Search for the cell housing the specified text and yield its (x, y) center coordinate. 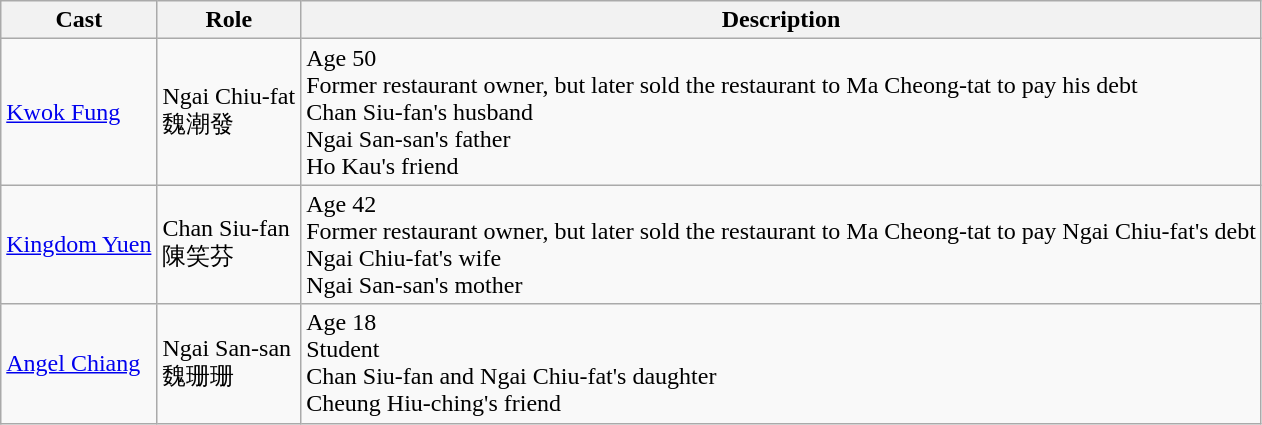
Ngai San-san 魏珊珊 (229, 364)
Ngai Chiu-fat 魏潮發 (229, 112)
Angel Chiang (79, 364)
Age 42Former restaurant owner, but later sold the restaurant to Ma Cheong-tat to pay Ngai Chiu-fat's debt Ngai Chiu-fat's wife Ngai San-san's mother (782, 244)
Chan Siu-fan 陳笑芬 (229, 244)
Cast (79, 20)
Kingdom Yuen (79, 244)
Age 18Student Chan Siu-fan and Ngai Chiu-fat's daughter Cheung Hiu-ching's friend (782, 364)
Description (782, 20)
Role (229, 20)
Kwok Fung (79, 112)
